Return the (X, Y) coordinate for the center point of the cell that contains the specified text.  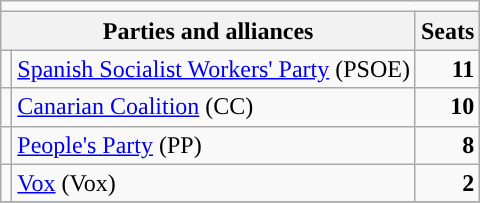
Parties and alliances (208, 31)
8 (447, 145)
11 (447, 69)
People's Party (PP) (214, 145)
10 (447, 107)
2 (447, 183)
Seats (447, 31)
Spanish Socialist Workers' Party (PSOE) (214, 69)
Vox (Vox) (214, 183)
Canarian Coalition (CC) (214, 107)
